Output the (X, Y) coordinate of the center of the cell containing the given text.  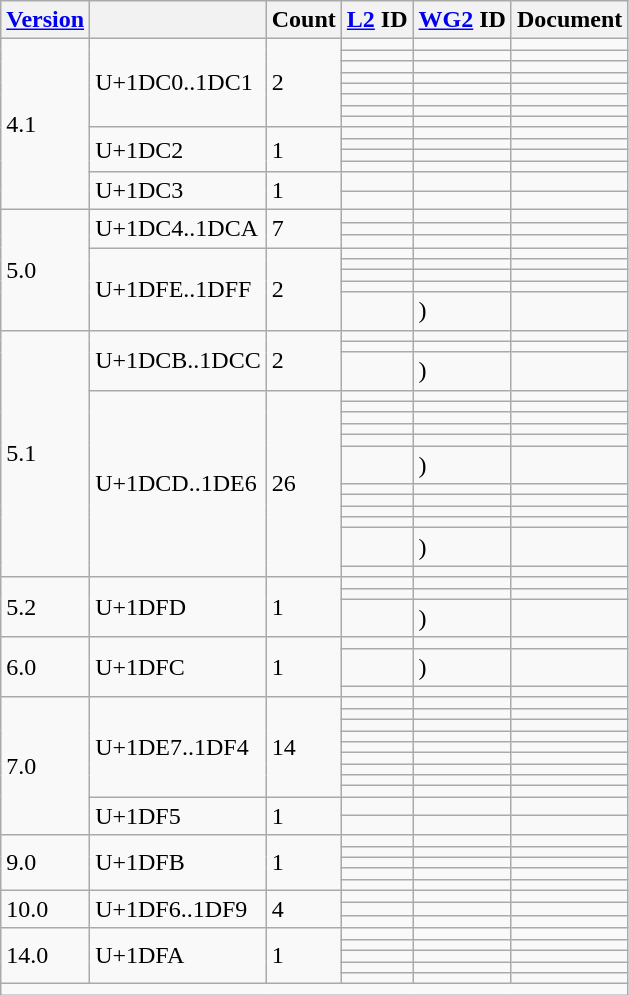
U+1DC0..1DC1 (178, 83)
U+1DFA (178, 956)
Count (304, 20)
4.1 (46, 124)
U+1DF5 (178, 816)
7.0 (46, 766)
5.2 (46, 607)
Version (46, 20)
U+1DC3 (178, 191)
U+1DFB (178, 862)
L2 ID (377, 20)
6.0 (46, 667)
10.0 (46, 909)
U+1DC2 (178, 149)
WG2 ID (462, 20)
U+1DF6..1DF9 (178, 909)
5.0 (46, 270)
14 (304, 747)
Document (569, 20)
14.0 (46, 956)
26 (304, 484)
U+1DCD..1DE6 (178, 484)
4 (304, 909)
U+1DFE..1DFF (178, 289)
U+1DFD (178, 607)
9.0 (46, 862)
5.1 (46, 454)
U+1DE7..1DF4 (178, 747)
7 (304, 229)
U+1DFC (178, 667)
U+1DC4..1DCA (178, 229)
U+1DCB..1DCC (178, 360)
